Capture the cell that displays the provided text and extract its (x, y) central coordinate. 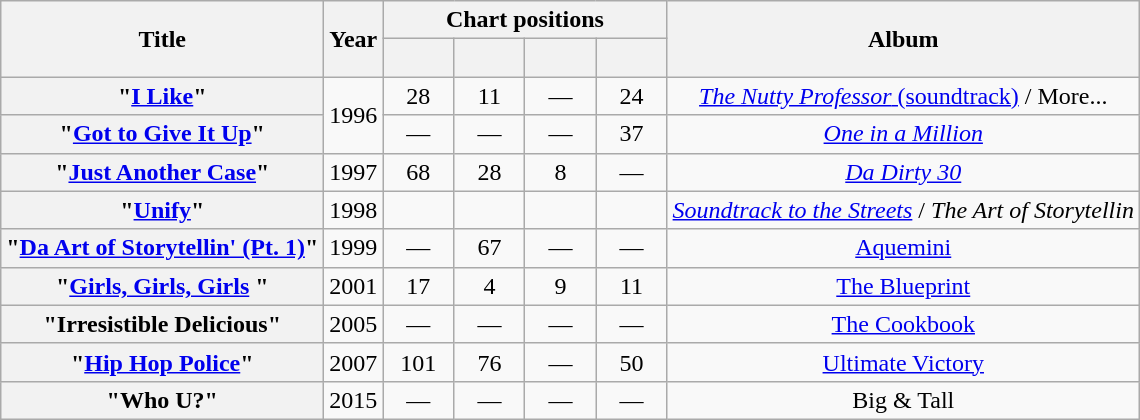
The Nutty Professor (soundtrack) / More... (903, 96)
"Just Another Case" (162, 172)
2007 (354, 362)
68 (418, 172)
17 (418, 286)
9 (560, 286)
Soundtrack to the Streets / The Art of Storytellin (903, 210)
"Irresistible Delicious" (162, 324)
Album (903, 39)
One in a Million (903, 134)
2015 (354, 400)
Chart positions (525, 20)
2001 (354, 286)
8 (560, 172)
37 (632, 134)
Aquemini (903, 248)
101 (418, 362)
Big & Tall (903, 400)
Title (162, 39)
24 (632, 96)
1997 (354, 172)
"Unify" (162, 210)
Da Dirty 30 (903, 172)
Year (354, 39)
"Da Art of Storytellin' (Pt. 1)" (162, 248)
76 (490, 362)
The Cookbook (903, 324)
"Girls, Girls, Girls " (162, 286)
1999 (354, 248)
4 (490, 286)
67 (490, 248)
"I Like" (162, 96)
"Who U?" (162, 400)
The Blueprint (903, 286)
"Hip Hop Police" (162, 362)
2005 (354, 324)
Ultimate Victory (903, 362)
50 (632, 362)
1998 (354, 210)
"Got to Give It Up" (162, 134)
1996 (354, 115)
